Search for the cell housing the specified text and yield its [x, y] center coordinate. 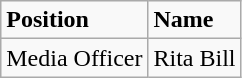
Rita Bill [194, 58]
Name [194, 20]
Position [74, 20]
Media Officer [74, 58]
